Determine the [x, y] coordinate at the center of the cell enclosing the given text.  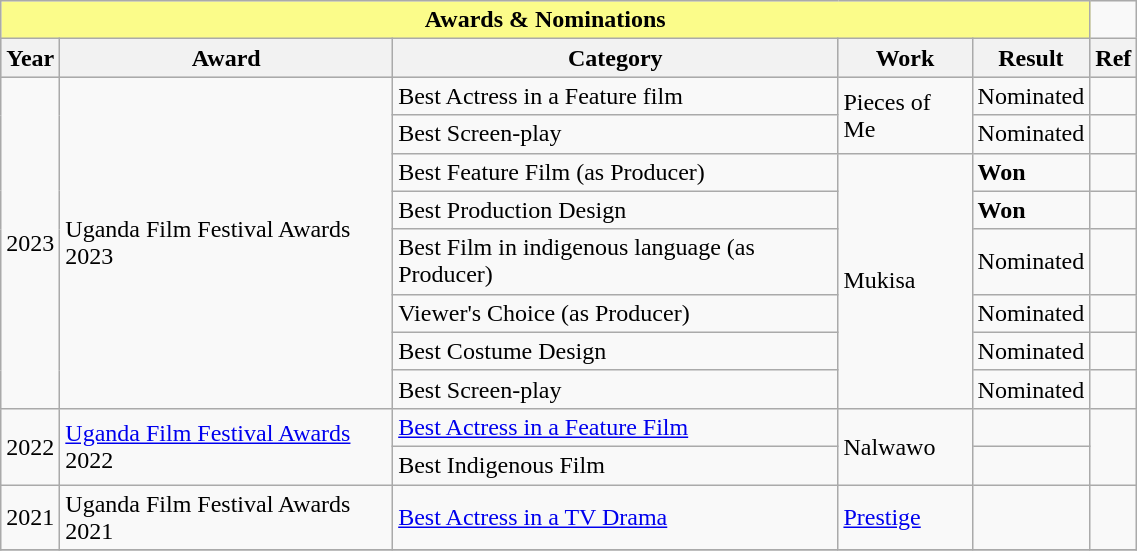
Awards & Nominations [546, 20]
2023 [30, 243]
Best Actress in a TV Drama [616, 516]
Work [905, 58]
Ref [1114, 58]
Uganda Film Festival Awards 2022 [226, 446]
Uganda Film Festival Awards 2021 [226, 516]
Best Actress in a Feature film [616, 96]
Uganda Film Festival Awards 2023 [226, 243]
Best Costume Design [616, 351]
Best Production Design [616, 210]
2021 [30, 516]
Prestige [905, 516]
Best Indigenous Film [616, 465]
Mukisa [905, 280]
Best Film in indigenous language (as Producer) [616, 262]
2022 [30, 446]
Viewer's Choice (as Producer) [616, 313]
Nalwawo [905, 446]
Award [226, 58]
Category [616, 58]
Result [1031, 58]
Best Actress in a Feature Film [616, 427]
Pieces of Me [905, 115]
Best Feature Film (as Producer) [616, 172]
Year [30, 58]
